Determine the (x, y) coordinate at the center of the cell enclosing the given text.  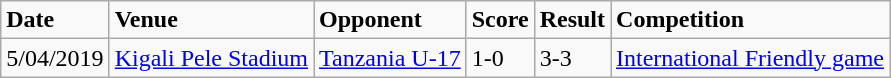
1-0 (500, 58)
3-3 (572, 58)
Opponent (390, 20)
Result (572, 20)
International Friendly game (750, 58)
Tanzania U-17 (390, 58)
Competition (750, 20)
Score (500, 20)
Venue (211, 20)
5/04/2019 (55, 58)
Date (55, 20)
Kigali Pele Stadium (211, 58)
